Extract the (x, y) coordinate from the center of the cell holding the provided text.  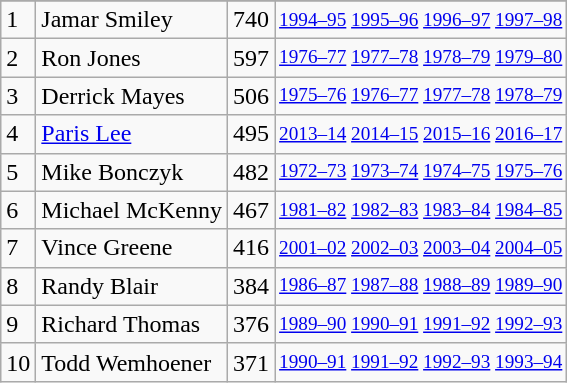
495 (250, 134)
Randy Blair (132, 286)
Ron Jones (132, 58)
4 (18, 134)
416 (250, 248)
597 (250, 58)
376 (250, 324)
482 (250, 172)
384 (250, 286)
10 (18, 362)
740 (250, 20)
1976–77 1977–78 1978–79 1979–80 (421, 58)
467 (250, 210)
1981–82 1982–83 1983–84 1984–85 (421, 210)
1990–91 1991–92 1992–93 1993–94 (421, 362)
2001–02 2002–03 2003–04 2004–05 (421, 248)
1972–73 1973–74 1974–75 1975–76 (421, 172)
5 (18, 172)
Mike Bonczyk (132, 172)
8 (18, 286)
1 (18, 20)
Paris Lee (132, 134)
1994–95 1995–96 1996–97 1997–98 (421, 20)
2013–14 2014–15 2015–16 2016–17 (421, 134)
7 (18, 248)
9 (18, 324)
Derrick Mayes (132, 96)
Jamar Smiley (132, 20)
1986–87 1987–88 1988–89 1989–90 (421, 286)
2 (18, 58)
6 (18, 210)
Richard Thomas (132, 324)
Michael McKenny (132, 210)
506 (250, 96)
1989–90 1990–91 1991–92 1992–93 (421, 324)
Todd Wemhoener (132, 362)
371 (250, 362)
1975–76 1976–77 1977–78 1978–79 (421, 96)
Vince Greene (132, 248)
3 (18, 96)
